Extract the [x, y] coordinate from the center of the cell holding the provided text.  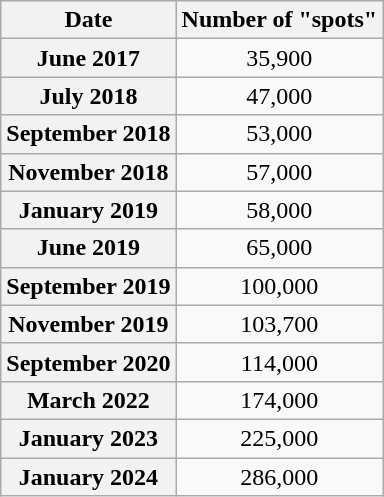
Number of "spots" [280, 20]
November 2019 [88, 324]
103,700 [280, 324]
225,000 [280, 438]
47,000 [280, 96]
September 2019 [88, 286]
June 2019 [88, 248]
58,000 [280, 210]
November 2018 [88, 172]
March 2022 [88, 400]
286,000 [280, 477]
January 2023 [88, 438]
January 2019 [88, 210]
65,000 [280, 248]
114,000 [280, 362]
35,900 [280, 58]
100,000 [280, 286]
July 2018 [88, 96]
June 2017 [88, 58]
September 2018 [88, 134]
Date [88, 20]
January 2024 [88, 477]
57,000 [280, 172]
53,000 [280, 134]
September 2020 [88, 362]
174,000 [280, 400]
